From the cell containing the given text, extract its center point as [X, Y] coordinate. 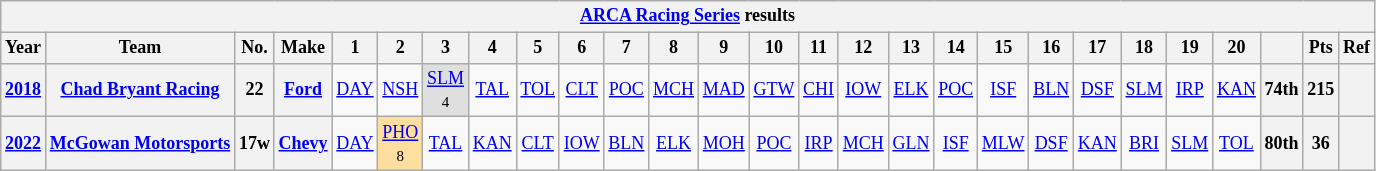
MOH [724, 144]
PHO8 [400, 144]
18 [1144, 48]
3 [446, 48]
13 [911, 48]
Year [24, 48]
CHI [819, 90]
Chevy [303, 144]
1 [355, 48]
17 [1097, 48]
11 [819, 48]
15 [1002, 48]
4 [492, 48]
Chad Bryant Racing [140, 90]
2 [400, 48]
2022 [24, 144]
36 [1321, 144]
14 [956, 48]
6 [582, 48]
NSH [400, 90]
74th [1282, 90]
22 [255, 90]
8 [674, 48]
215 [1321, 90]
9 [724, 48]
10 [774, 48]
17w [255, 144]
McGowan Motorsports [140, 144]
GLN [911, 144]
ARCA Racing Series results [688, 16]
12 [863, 48]
Ref [1357, 48]
2018 [24, 90]
Team [140, 48]
GTW [774, 90]
Pts [1321, 48]
MAD [724, 90]
Make [303, 48]
20 [1237, 48]
Ford [303, 90]
No. [255, 48]
MLW [1002, 144]
19 [1190, 48]
7 [626, 48]
80th [1282, 144]
SLM4 [446, 90]
5 [538, 48]
16 [1052, 48]
BRI [1144, 144]
